Determine the (X, Y) coordinate at the center of the cell enclosing the given text.  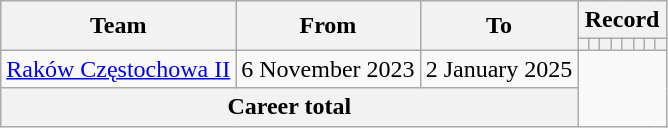
6 November 2023 (328, 69)
Record (622, 20)
From (328, 26)
Career total (290, 107)
Team (118, 26)
To (499, 26)
Raków Częstochowa II (118, 69)
2 January 2025 (499, 69)
